Detect which cell encompasses the target text, then output its [X, Y] center coordinate. 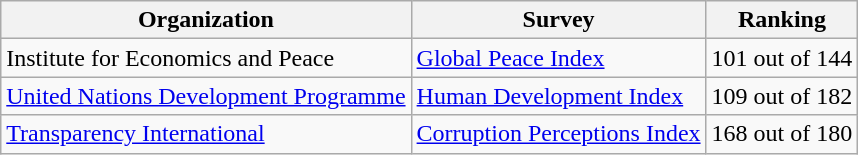
Human Development Index [558, 96]
Survey [558, 20]
Global Peace Index [558, 58]
168 out of 180 [782, 134]
Transparency International [206, 134]
Corruption Perceptions Index [558, 134]
Organization [206, 20]
Institute for Economics and Peace [206, 58]
109 out of 182 [782, 96]
United Nations Development Programme [206, 96]
101 out of 144 [782, 58]
Ranking [782, 20]
